Identify which cell holds the provided text, then report its (x, y) central coordinate. 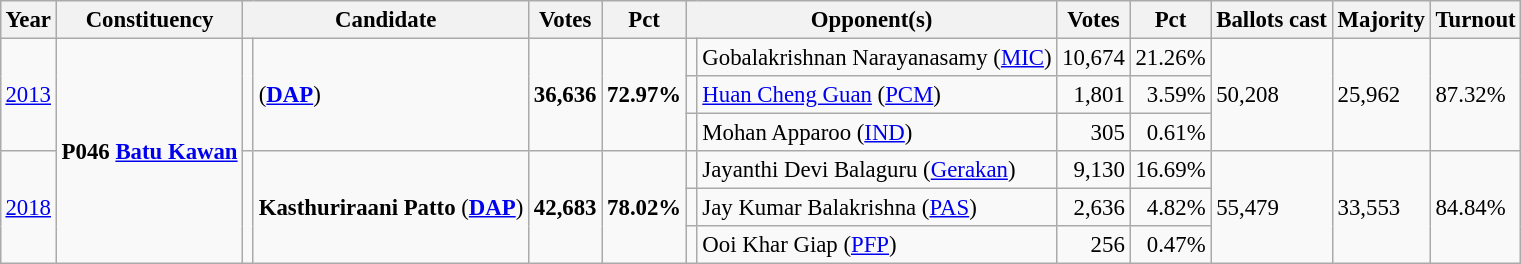
21.26% (1170, 57)
1,801 (1094, 95)
2018 (28, 208)
87.32% (1476, 94)
Ballots cast (1272, 20)
4.82% (1170, 208)
Majority (1381, 20)
Ooi Khar Giap (PFP) (877, 245)
2,636 (1094, 208)
72.97% (644, 94)
10,674 (1094, 57)
84.84% (1476, 208)
16.69% (1170, 170)
0.47% (1170, 245)
Opponent(s) (871, 20)
305 (1094, 133)
55,479 (1272, 208)
Gobalakrishnan Narayanasamy (MIC) (877, 57)
33,553 (1381, 208)
50,208 (1272, 94)
25,962 (1381, 94)
78.02% (644, 208)
Jay Kumar Balakrishna (PAS) (877, 208)
42,683 (566, 208)
256 (1094, 245)
Year (28, 20)
Kasthuriraani Patto (DAP) (390, 208)
3.59% (1170, 95)
Huan Cheng Guan (PCM) (877, 95)
P046 Batu Kawan (150, 151)
0.61% (1170, 133)
Mohan Apparoo (IND) (877, 133)
(DAP) (390, 94)
36,636 (566, 94)
9,130 (1094, 170)
Constituency (150, 20)
2013 (28, 94)
Candidate (386, 20)
Turnout (1476, 20)
Jayanthi Devi Balaguru (Gerakan) (877, 170)
